Find where the given text appears and provide that cell's center as [X, Y] coordinate. 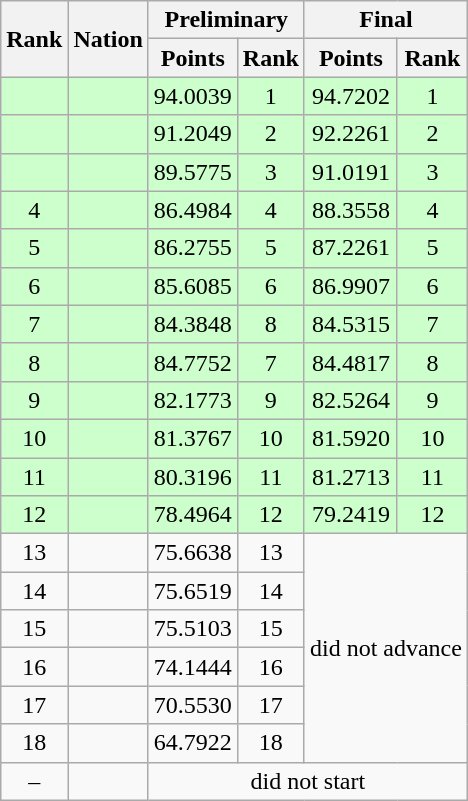
84.4817 [350, 362]
70.5530 [192, 705]
82.1773 [192, 400]
81.5920 [350, 438]
80.3196 [192, 477]
75.6519 [192, 591]
84.5315 [350, 324]
86.2755 [192, 248]
74.1444 [192, 667]
91.0191 [350, 172]
94.7202 [350, 96]
81.3767 [192, 438]
75.6638 [192, 553]
Nation [108, 39]
Final [386, 20]
89.5775 [192, 172]
78.4964 [192, 515]
86.4984 [192, 210]
64.7922 [192, 743]
82.5264 [350, 400]
92.2261 [350, 134]
did not advance [386, 648]
84.3848 [192, 324]
91.2049 [192, 134]
did not start [308, 781]
84.7752 [192, 362]
88.3558 [350, 210]
86.9907 [350, 286]
– [34, 781]
79.2419 [350, 515]
75.5103 [192, 629]
87.2261 [350, 248]
85.6085 [192, 286]
81.2713 [350, 477]
94.0039 [192, 96]
Preliminary [226, 20]
